Return (x, y) of the center of cell containing provided text 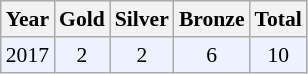
10 (278, 55)
Silver (142, 19)
Year (28, 19)
Gold (82, 19)
Bronze (212, 19)
6 (212, 55)
Total (278, 19)
2017 (28, 55)
